Capture the cell that displays the provided text and extract its (x, y) central coordinate. 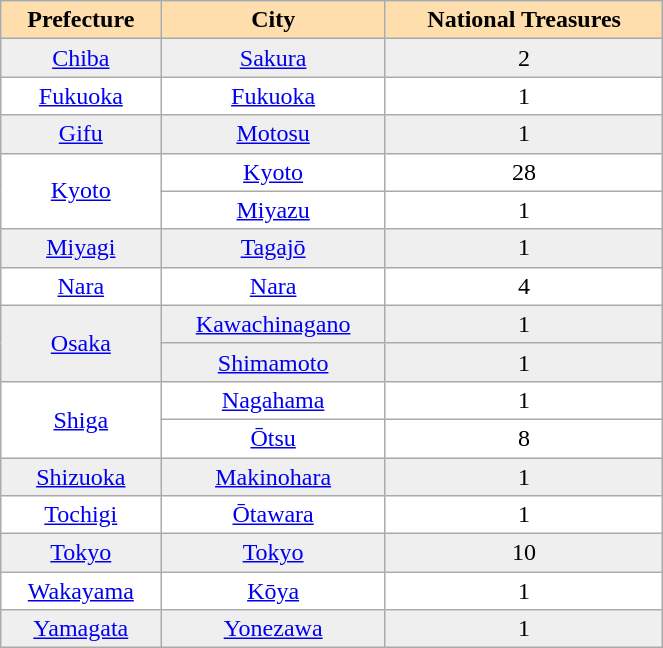
National Treasures (524, 20)
Wakayama (81, 591)
Kōya (274, 591)
Ōtawara (274, 515)
Kawachinagano (274, 324)
Ōtsu (274, 438)
Nagahama (274, 400)
Chiba (81, 58)
2 (524, 58)
8 (524, 438)
Shimamoto (274, 362)
Makinohara (274, 477)
Miyazu (274, 210)
Sakura (274, 58)
Tagajō (274, 248)
Motosu (274, 134)
Tochigi (81, 515)
City (274, 20)
Yamagata (81, 629)
4 (524, 286)
Miyagi (81, 248)
Shiga (81, 419)
Osaka (81, 343)
28 (524, 172)
Prefecture (81, 20)
Gifu (81, 134)
Shizuoka (81, 477)
Yonezawa (274, 629)
10 (524, 553)
